Find where the given text appears and provide that cell's center as (X, Y) coordinate. 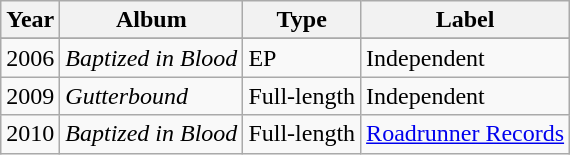
Type (302, 20)
EP (302, 58)
2009 (30, 96)
Album (152, 20)
2006 (30, 58)
2010 (30, 134)
Roadrunner Records (466, 134)
Label (466, 20)
Gutterbound (152, 96)
Year (30, 20)
